Determine the (X, Y) coordinate at the center of the cell enclosing the given text.  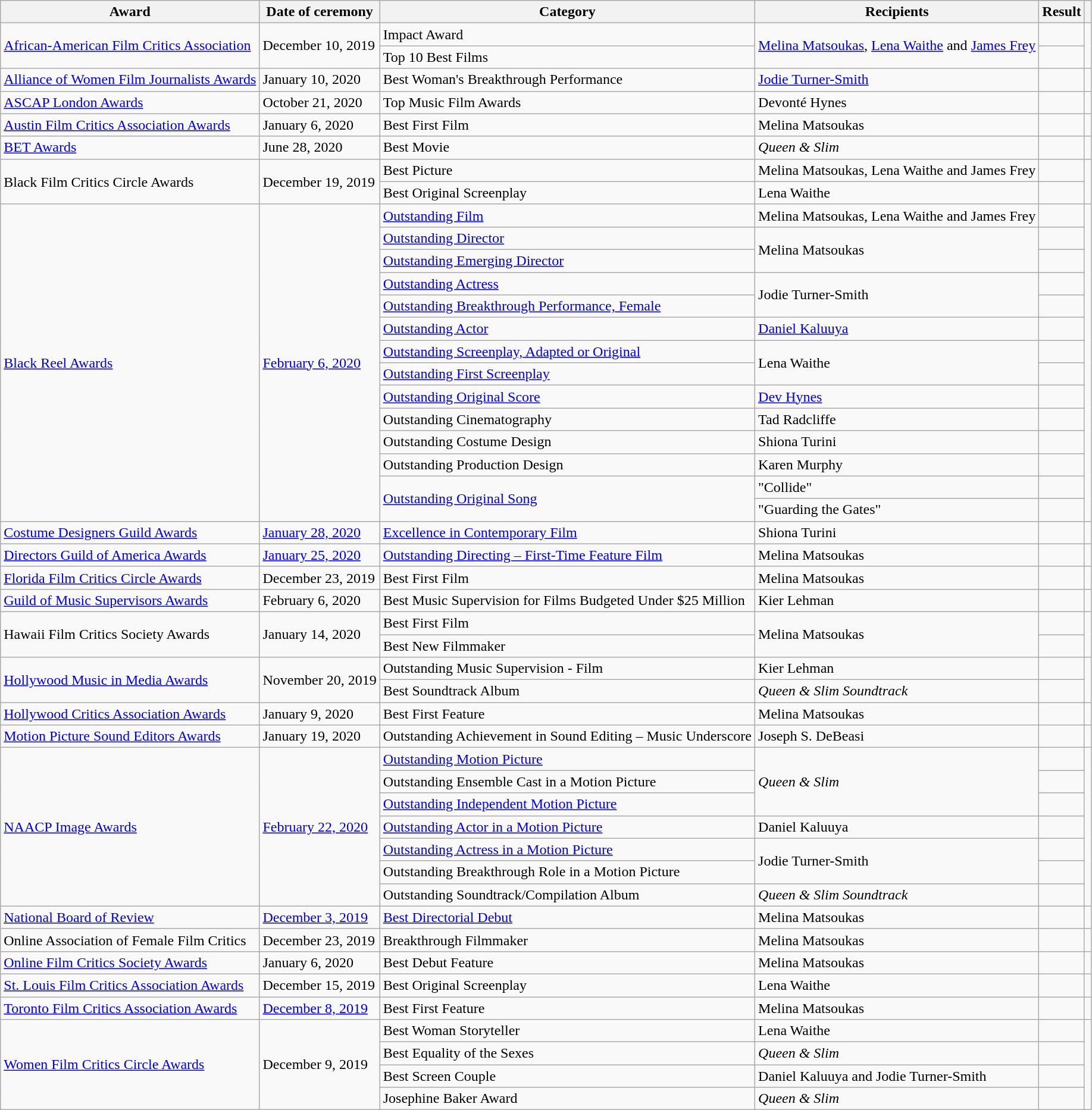
January 28, 2020 (320, 532)
Directors Guild of America Awards (130, 555)
Top Music Film Awards (567, 102)
"Guarding the Gates" (897, 510)
Best Woman Storyteller (567, 1031)
December 3, 2019 (320, 917)
BET Awards (130, 148)
Outstanding Original Score (567, 397)
Best Movie (567, 148)
Black Film Critics Circle Awards (130, 181)
NAACP Image Awards (130, 827)
Devonté Hynes (897, 102)
Online Association of Female Film Critics (130, 940)
"Collide" (897, 487)
Hawaii Film Critics Society Awards (130, 634)
October 21, 2020 (320, 102)
Motion Picture Sound Editors Awards (130, 736)
December 19, 2019 (320, 181)
National Board of Review (130, 917)
December 9, 2019 (320, 1065)
Tad Radcliffe (897, 419)
Outstanding Actor (567, 329)
Guild of Music Supervisors Awards (130, 600)
Category (567, 12)
Outstanding Independent Motion Picture (567, 804)
December 10, 2019 (320, 46)
Best Equality of the Sexes (567, 1053)
Online Film Critics Society Awards (130, 962)
January 10, 2020 (320, 80)
Best Picture (567, 170)
Dev Hynes (897, 397)
Best Directorial Debut (567, 917)
Top 10 Best Films (567, 57)
Outstanding Director (567, 238)
Hollywood Critics Association Awards (130, 714)
Josephine Baker Award (567, 1099)
Best Soundtrack Album (567, 691)
Outstanding Actor in a Motion Picture (567, 827)
Joseph S. DeBeasi (897, 736)
Outstanding Soundtrack/Compilation Album (567, 895)
Result (1062, 12)
Impact Award (567, 35)
Recipients (897, 12)
January 14, 2020 (320, 634)
Outstanding Actress in a Motion Picture (567, 849)
Costume Designers Guild Awards (130, 532)
Women Film Critics Circle Awards (130, 1065)
Best Screen Couple (567, 1076)
Best Music Supervision for Films Budgeted Under $25 Million (567, 600)
December 15, 2019 (320, 985)
Outstanding Achievement in Sound Editing – Music Underscore (567, 736)
Outstanding Cinematography (567, 419)
Hollywood Music in Media Awards (130, 680)
Toronto Film Critics Association Awards (130, 1008)
November 20, 2019 (320, 680)
Karen Murphy (897, 465)
Best Debut Feature (567, 962)
Outstanding Costume Design (567, 442)
Outstanding Production Design (567, 465)
Outstanding Ensemble Cast in a Motion Picture (567, 782)
January 19, 2020 (320, 736)
Outstanding Screenplay, Adapted or Original (567, 352)
African-American Film Critics Association (130, 46)
Austin Film Critics Association Awards (130, 125)
Outstanding Original Song (567, 498)
Outstanding Emerging Director (567, 261)
Daniel Kaluuya and Jodie Turner-Smith (897, 1076)
June 28, 2020 (320, 148)
Outstanding Actress (567, 284)
Outstanding Film (567, 215)
December 8, 2019 (320, 1008)
Breakthrough Filmmaker (567, 940)
Award (130, 12)
January 9, 2020 (320, 714)
Outstanding Breakthrough Role in a Motion Picture (567, 872)
Best New Filmmaker (567, 645)
Outstanding Motion Picture (567, 759)
January 25, 2020 (320, 555)
February 22, 2020 (320, 827)
Outstanding Directing – First-Time Feature Film (567, 555)
Outstanding Breakthrough Performance, Female (567, 306)
ASCAP London Awards (130, 102)
Alliance of Women Film Journalists Awards (130, 80)
Excellence in Contemporary Film (567, 532)
Date of ceremony (320, 12)
Outstanding Music Supervision - Film (567, 669)
St. Louis Film Critics Association Awards (130, 985)
Best Woman's Breakthrough Performance (567, 80)
Black Reel Awards (130, 363)
Outstanding First Screenplay (567, 374)
Florida Film Critics Circle Awards (130, 578)
